From the cell containing the given text, extract its center point as [x, y] coordinate. 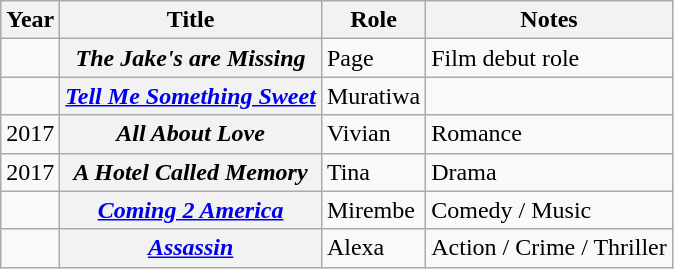
Title [191, 20]
Comedy / Music [550, 210]
Alexa [373, 248]
Notes [550, 20]
Assassin [191, 248]
Romance [550, 134]
All About Love [191, 134]
Tina [373, 172]
Year [30, 20]
A Hotel Called Memory [191, 172]
Role [373, 20]
Mirembe [373, 210]
Drama [550, 172]
Muratiwa [373, 96]
The Jake's are Missing [191, 58]
Page [373, 58]
Action / Crime / Thriller [550, 248]
Tell Me Something Sweet [191, 96]
Vivian [373, 134]
Coming 2 America [191, 210]
Film debut role [550, 58]
